Determine the (x, y) coordinate at the center of the cell enclosing the given text.  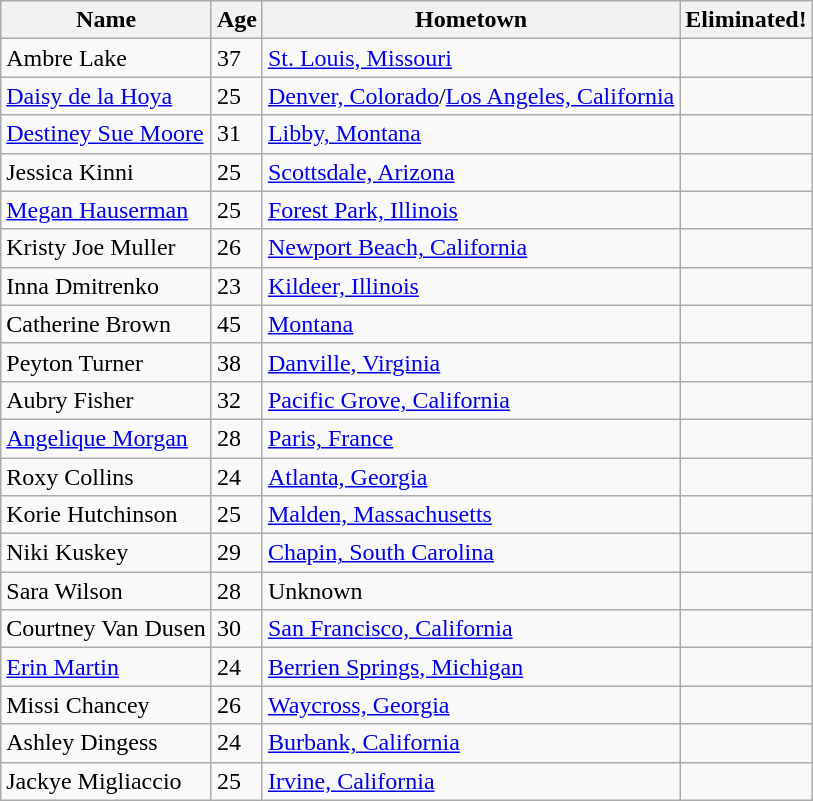
Destiney Sue Moore (106, 134)
Newport Beach, California (470, 248)
Ambre Lake (106, 58)
Berrien Springs, Michigan (470, 667)
St. Louis, Missouri (470, 58)
Forest Park, Illinois (470, 210)
Burbank, California (470, 743)
Denver, Colorado/Los Angeles, California (470, 96)
Jessica Kinni (106, 172)
Angelique Morgan (106, 438)
Kildeer, Illinois (470, 286)
Montana (470, 324)
San Francisco, California (470, 629)
Sara Wilson (106, 591)
Age (236, 20)
Danville, Virginia (470, 362)
Daisy de la Hoya (106, 96)
Paris, France (470, 438)
Peyton Turner (106, 362)
Eliminated! (746, 20)
Missi Chancey (106, 705)
Courtney Van Dusen (106, 629)
Megan Hauserman (106, 210)
Waycross, Georgia (470, 705)
37 (236, 58)
Catherine Brown (106, 324)
Irvine, California (470, 781)
Unknown (470, 591)
Roxy Collins (106, 477)
Libby, Montana (470, 134)
Atlanta, Georgia (470, 477)
Aubry Fisher (106, 400)
Malden, Massachusetts (470, 515)
31 (236, 134)
45 (236, 324)
Hometown (470, 20)
Scottsdale, Arizona (470, 172)
23 (236, 286)
29 (236, 553)
38 (236, 362)
Ashley Dingess (106, 743)
32 (236, 400)
Niki Kuskey (106, 553)
Kristy Joe Muller (106, 248)
Jackye Migliaccio (106, 781)
Erin Martin (106, 667)
30 (236, 629)
Korie Hutchinson (106, 515)
Chapin, South Carolina (470, 553)
Inna Dmitrenko (106, 286)
Name (106, 20)
Pacific Grove, California (470, 400)
